Scan for the cell matching the given text and deliver its [x, y] coordinate at center. 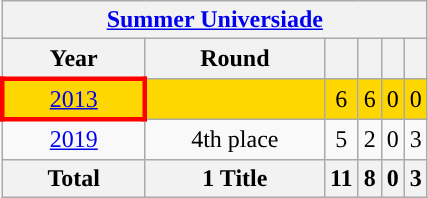
2019 [74, 139]
11 [341, 178]
Round [234, 59]
4th place [234, 139]
2 [370, 139]
5 [341, 139]
Summer Universiade [214, 20]
1 Title [234, 178]
8 [370, 178]
Total [74, 178]
2013 [74, 98]
Year [74, 59]
